Pinpoint the cell where the given text exists, returning its (X, Y) midpoint coordinate. 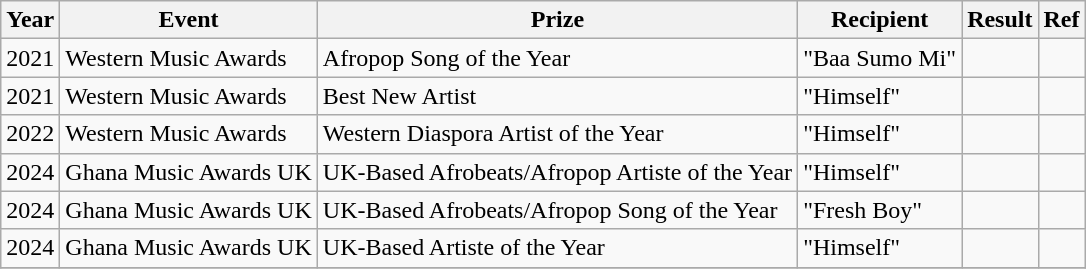
UK-Based Artiste of the Year (557, 248)
Recipient (880, 20)
Western Diaspora Artist of the Year (557, 134)
Prize (557, 20)
Best New Artist (557, 96)
Ref (1062, 20)
2022 (30, 134)
Result (1000, 20)
UK-Based Afrobeats/Afropop Artiste of the Year (557, 172)
"Fresh Boy" (880, 210)
Event (188, 20)
UK-Based Afrobeats/Afropop Song of the Year (557, 210)
"Baa Sumo Mi" (880, 58)
Afropop Song of the Year (557, 58)
Year (30, 20)
